Identify which cell holds the provided text, then report its (X, Y) central coordinate. 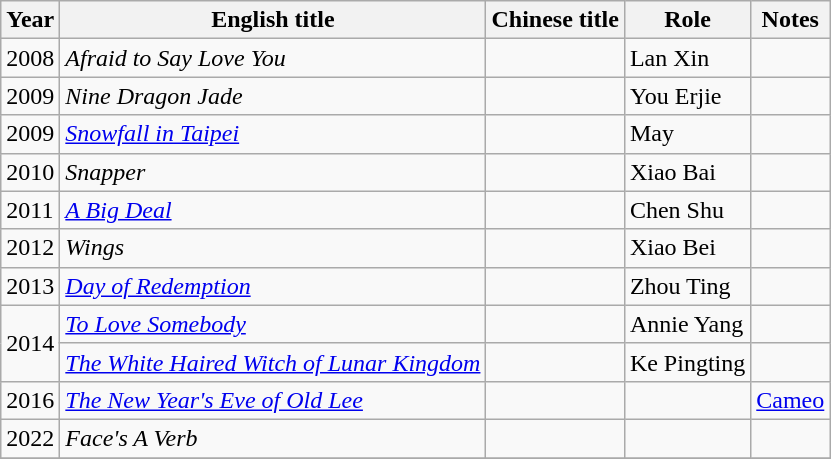
Chinese title (555, 20)
Snapper (273, 172)
2010 (30, 172)
2022 (30, 438)
Xiao Bei (687, 248)
You Erjie (687, 96)
Notes (790, 20)
2012 (30, 248)
A Big Deal (273, 210)
May (687, 134)
Xiao Bai (687, 172)
Afraid to Say Love You (273, 58)
Wings (273, 248)
Nine Dragon Jade (273, 96)
2014 (30, 343)
The White Haired Witch of Lunar Kingdom (273, 362)
Chen Shu (687, 210)
Cameo (790, 400)
Day of Redemption (273, 286)
Role (687, 20)
2011 (30, 210)
Zhou Ting (687, 286)
2008 (30, 58)
Lan Xin (687, 58)
2016 (30, 400)
Annie Yang (687, 324)
Year (30, 20)
The New Year's Eve of Old Lee (273, 400)
Ke Pingting (687, 362)
English title (273, 20)
Face's A Verb (273, 438)
Snowfall in Taipei (273, 134)
To Love Somebody (273, 324)
2013 (30, 286)
